Scan for the cell matching the given text and deliver its (X, Y) coordinate at center. 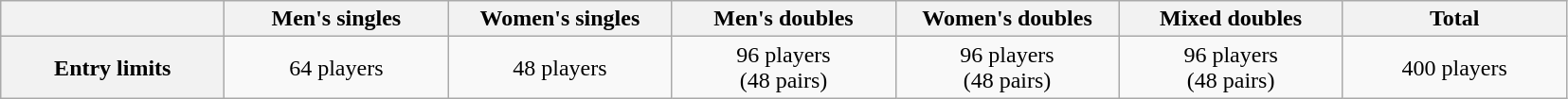
Total (1454, 19)
Men's singles (336, 19)
Men's doubles (784, 19)
Women's singles (560, 19)
64 players (336, 68)
48 players (560, 68)
400 players (1454, 68)
Entry limits (113, 68)
Women's doubles (1007, 19)
Mixed doubles (1231, 19)
